Detect which cell encompasses the target text, then output its (x, y) center coordinate. 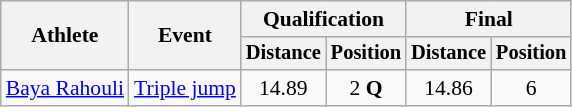
14.89 (284, 88)
Athlete (65, 36)
Triple jump (185, 88)
Event (185, 36)
Baya Rahouli (65, 88)
14.86 (448, 88)
Qualification (324, 19)
Final (488, 19)
6 (531, 88)
2 Q (366, 88)
